Extract the [x, y] coordinate from the center of the cell holding the provided text.  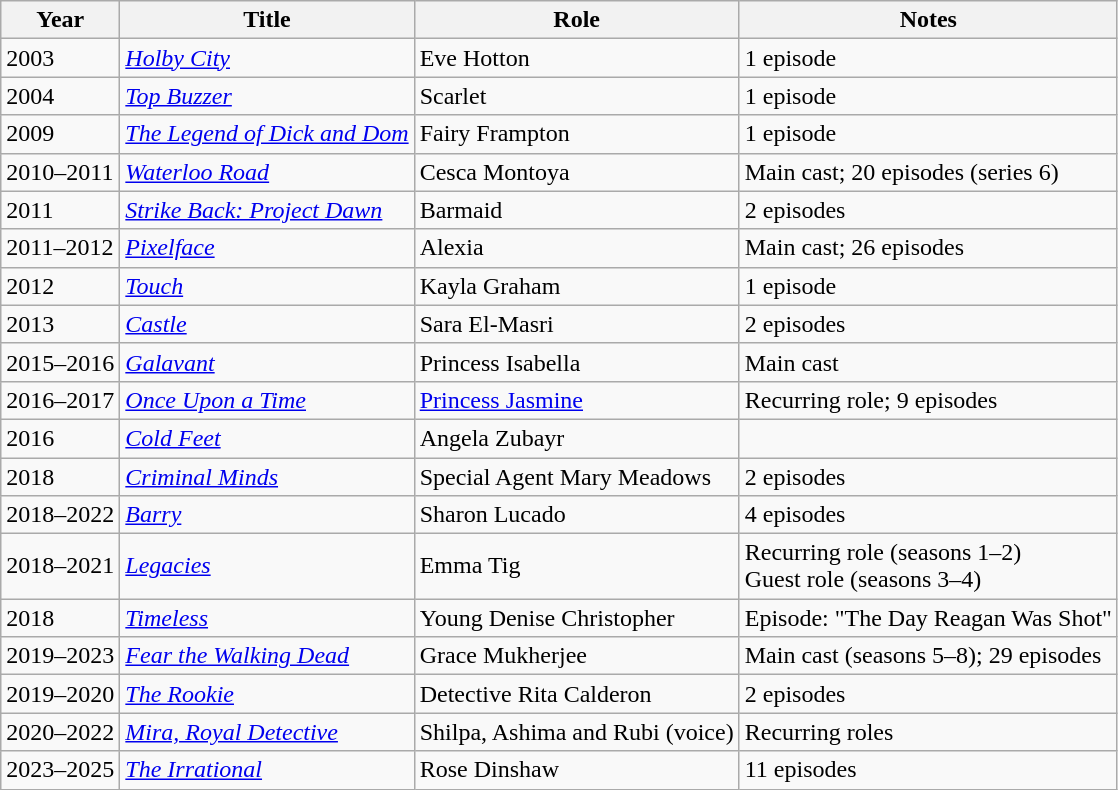
Sara El-Masri [576, 324]
2016 [60, 438]
Episode: "The Day Reagan Was Shot" [928, 618]
Legacies [267, 566]
The Rookie [267, 694]
Touch [267, 286]
Once Upon a Time [267, 400]
2020–2022 [60, 732]
Main cast; 20 episodes (series 6) [928, 172]
Princess Jasmine [576, 400]
2015–2016 [60, 362]
Emma Tig [576, 566]
Fear the Walking Dead [267, 656]
2016–2017 [60, 400]
Recurring role (seasons 1–2)Guest role (seasons 3–4) [928, 566]
Strike Back: Project Dawn [267, 210]
2010–2011 [60, 172]
Criminal Minds [267, 477]
Alexia [576, 248]
Year [60, 20]
2011–2012 [60, 248]
Pixelface [267, 248]
Scarlet [576, 96]
Main cast [928, 362]
11 episodes [928, 770]
2013 [60, 324]
2009 [60, 134]
Title [267, 20]
Notes [928, 20]
Rose Dinshaw [576, 770]
Waterloo Road [267, 172]
Main cast; 26 episodes [928, 248]
Princess Isabella [576, 362]
2003 [60, 58]
The Legend of Dick and Dom [267, 134]
2019–2020 [60, 694]
Recurring role; 9 episodes [928, 400]
2018–2022 [60, 515]
Detective Rita Calderon [576, 694]
4 episodes [928, 515]
Grace Mukherjee [576, 656]
Top Buzzer [267, 96]
2023–2025 [60, 770]
Galavant [267, 362]
2018–2021 [60, 566]
Barmaid [576, 210]
2011 [60, 210]
Timeless [267, 618]
Sharon Lucado [576, 515]
Castle [267, 324]
Main cast (seasons 5–8); 29 episodes [928, 656]
Recurring roles [928, 732]
2004 [60, 96]
Role [576, 20]
Fairy Frampton [576, 134]
Eve Hotton [576, 58]
Holby City [267, 58]
2019–2023 [60, 656]
Cesca Montoya [576, 172]
The Irrational [267, 770]
Cold Feet [267, 438]
Special Agent Mary Meadows [576, 477]
Kayla Graham [576, 286]
Barry [267, 515]
Angela Zubayr [576, 438]
Young Denise Christopher [576, 618]
Shilpa, Ashima and Rubi (voice) [576, 732]
Mira, Royal Detective [267, 732]
2012 [60, 286]
